Return (X, Y) of the center of cell containing provided text 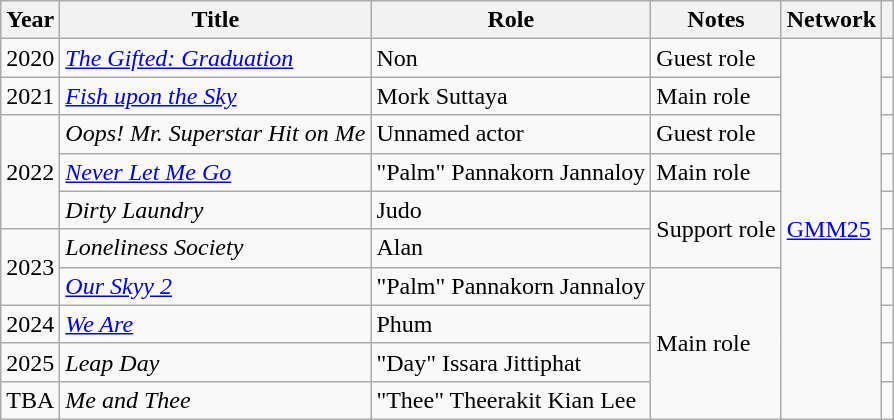
"Day" Issara Jittiphat (511, 362)
Network (831, 20)
Our Skyy 2 (216, 286)
TBA (30, 400)
Phum (511, 324)
2020 (30, 58)
2025 (30, 362)
The Gifted: Graduation (216, 58)
Loneliness Society (216, 248)
Judo (511, 210)
Never Let Me Go (216, 172)
Support role (716, 229)
Title (216, 20)
Mork Suttaya (511, 96)
2022 (30, 172)
Year (30, 20)
We Are (216, 324)
Role (511, 20)
"Thee" Theerakit Kian Lee (511, 400)
Fish upon the Sky (216, 96)
Leap Day (216, 362)
2023 (30, 267)
Alan (511, 248)
Non (511, 58)
2024 (30, 324)
2021 (30, 96)
Oops! Mr. Superstar Hit on Me (216, 134)
GMM25 (831, 230)
Dirty Laundry (216, 210)
Unnamed actor (511, 134)
Notes (716, 20)
Me and Thee (216, 400)
